Capture the cell that displays the provided text and extract its (X, Y) central coordinate. 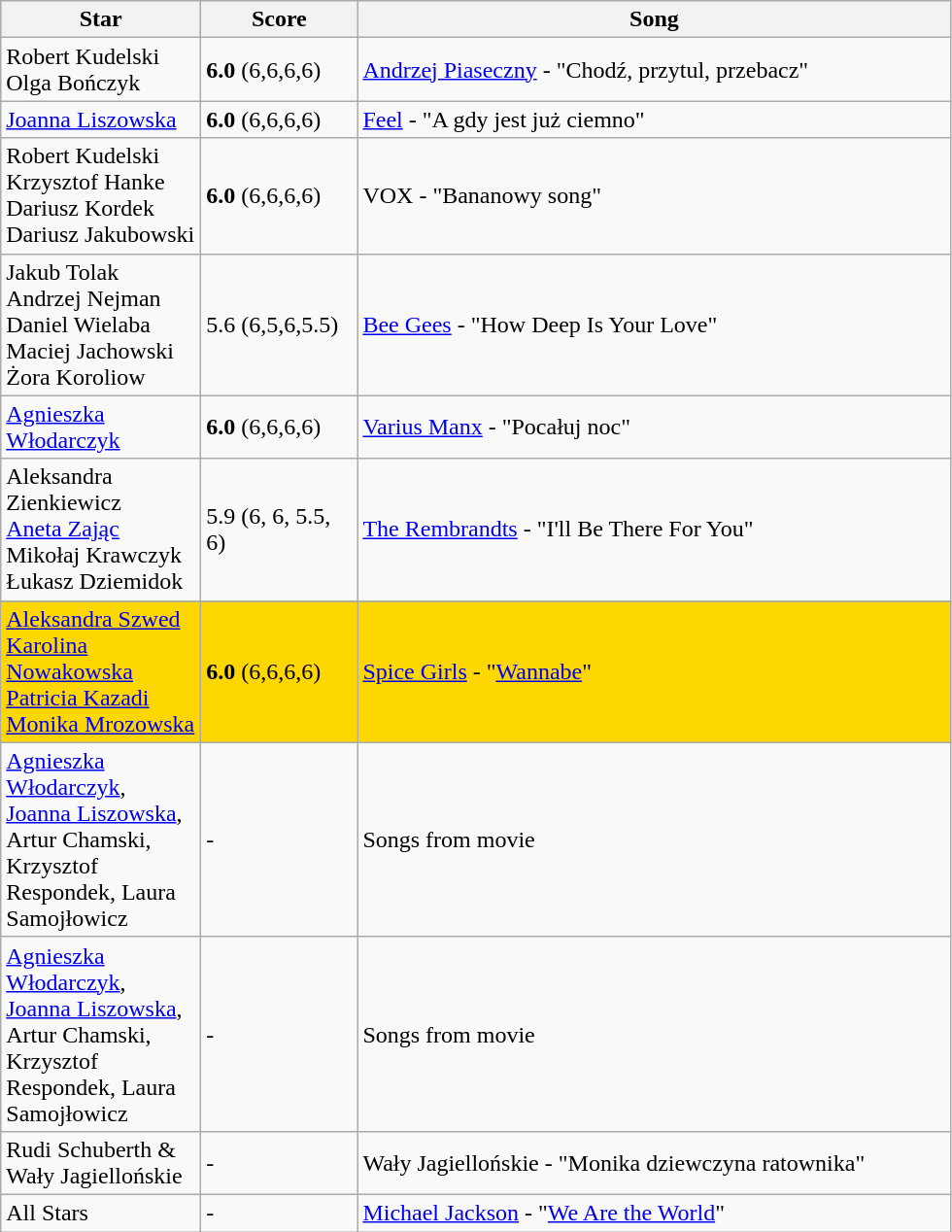
Bee Gees - "How Deep Is Your Love" (655, 325)
Star (101, 19)
Aleksandra Szwed Karolina Nowakowska Patricia Kazadi Monika Mrozowska (101, 671)
All Stars (101, 1213)
Joanna Liszowska (101, 120)
Aleksandra Zienkiewicz Aneta Zając Mikołaj Krawczyk Łukasz Dziemidok (101, 530)
Andrzej Piaseczny - "Chodź, przytul, przebacz" (655, 70)
Wały Jagiellońskie - "Monika dziewczyna ratownika" (655, 1162)
5.9 (6, 6, 5.5, 6) (280, 530)
Robert Kudelski Krzysztof Hanke Dariusz Kordek Dariusz Jakubowski (101, 196)
Varius Manx - "Pocałuj noc" (655, 428)
Score (280, 19)
Spice Girls - "Wannabe" (655, 671)
Song (655, 19)
Michael Jackson - "We Are the World" (655, 1213)
The Rembrandts - "I'll Be There For You" (655, 530)
Robert Kudelski Olga Bończyk (101, 70)
Feel - "A gdy jest już ciemno" (655, 120)
Agnieszka Włodarczyk (101, 428)
5.6 (6,5,6,5.5) (280, 325)
VOX - "Bananowy song" (655, 196)
Jakub Tolak Andrzej Nejman Daniel Wielaba Maciej Jachowski Żora Koroliow (101, 325)
Rudi Schuberth & Wały Jagiellońskie (101, 1162)
